Provide the (x, y) coordinate of the cell's center where the given text is located.  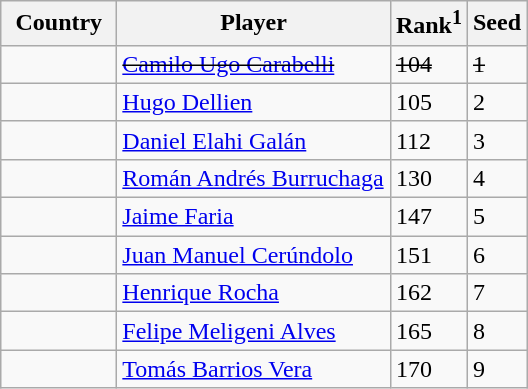
2 (496, 102)
165 (428, 331)
7 (496, 293)
105 (428, 102)
4 (496, 178)
5 (496, 217)
Felipe Meligeni Alves (254, 331)
112 (428, 140)
170 (428, 369)
Henrique Rocha (254, 293)
8 (496, 331)
147 (428, 217)
3 (496, 140)
Player (254, 24)
Camilo Ugo Carabelli (254, 64)
151 (428, 255)
Rank1 (428, 24)
Román Andrés Burruchaga (254, 178)
104 (428, 64)
Juan Manuel Cerúndolo (254, 255)
Jaime Faria (254, 217)
Tomás Barrios Vera (254, 369)
162 (428, 293)
Daniel Elahi Galán (254, 140)
6 (496, 255)
130 (428, 178)
Seed (496, 24)
1 (496, 64)
Hugo Dellien (254, 102)
Country (59, 24)
9 (496, 369)
